Identify which cell holds the provided text, then report its (X, Y) central coordinate. 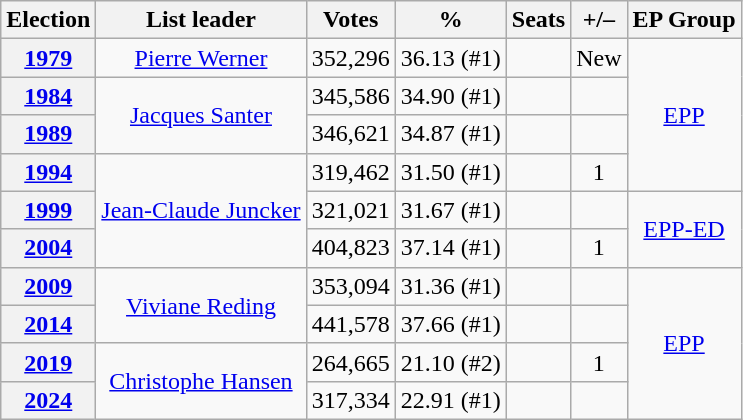
37.66 (#1) (450, 324)
Jean-Claude Juncker (201, 210)
264,665 (350, 362)
317,334 (350, 400)
Jacques Santer (201, 115)
352,296 (350, 58)
321,021 (350, 210)
1989 (48, 134)
1994 (48, 172)
346,621 (350, 134)
1979 (48, 58)
31.50 (#1) (450, 172)
31.67 (#1) (450, 210)
Pierre Werner (201, 58)
Seats (538, 20)
353,094 (350, 286)
Christophe Hansen (201, 381)
EP Group (684, 20)
% (450, 20)
345,586 (350, 96)
34.87 (#1) (450, 134)
36.13 (#1) (450, 58)
EPP-ED (684, 229)
Viviane Reding (201, 305)
1999 (48, 210)
22.91 (#1) (450, 400)
31.36 (#1) (450, 286)
List leader (201, 20)
2024 (48, 400)
2019 (48, 362)
21.10 (#2) (450, 362)
34.90 (#1) (450, 96)
2014 (48, 324)
+/– (599, 20)
37.14 (#1) (450, 248)
319,462 (350, 172)
441,578 (350, 324)
2009 (48, 286)
Election (48, 20)
2004 (48, 248)
1984 (48, 96)
404,823 (350, 248)
New (599, 58)
Votes (350, 20)
